Find where the given text appears and provide that cell's center as [X, Y] coordinate. 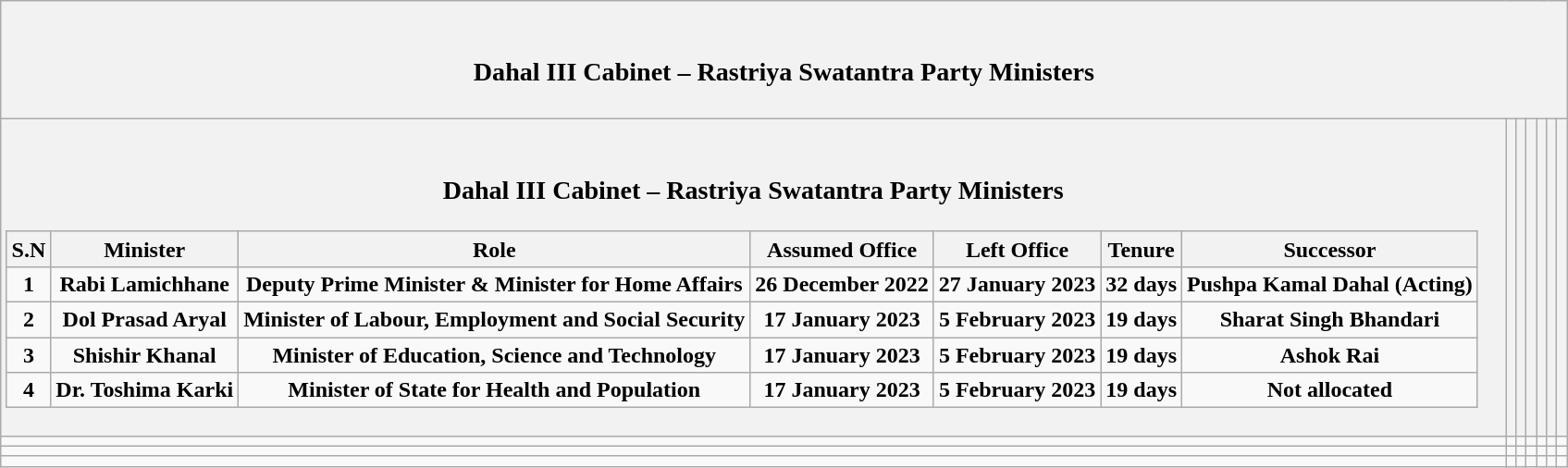
S.N [29, 249]
Rabi Lamichhane [144, 284]
26 December 2022 [842, 284]
Sharat Singh Bhandari [1330, 320]
Assumed Office [842, 249]
Dr. Toshima Karki [144, 390]
Left Office [1017, 249]
Role [494, 249]
Dol Prasad Aryal [144, 320]
Minister of State for Health and Population [494, 390]
Minister [144, 249]
1 [29, 284]
Ashok Rai [1330, 355]
Deputy Prime Minister & Minister for Home Affairs [494, 284]
2 [29, 320]
Shishir Khanal [144, 355]
Minister of Labour, Employment and Social Security [494, 320]
3 [29, 355]
Dahal III Cabinet – Rastriya Swatantra Party Ministers [784, 59]
Not allocated [1330, 390]
Successor [1330, 249]
Tenure [1142, 249]
27 January 2023 [1017, 284]
4 [29, 390]
32 days [1142, 284]
Minister of Education, Science and Technology [494, 355]
Pushpa Kamal Dahal (Acting) [1330, 284]
